Locate the cell with the specified text and output its (X, Y) center coordinate. 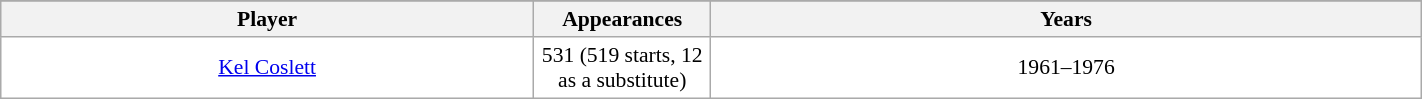
531 (519 starts, 12 as a substitute) (622, 68)
1961–1976 (1066, 68)
Appearances (622, 19)
Years (1066, 19)
Kel Coslett (268, 68)
Player (268, 19)
